Return the (x, y) coordinate for the center point of the cell that contains the specified text.  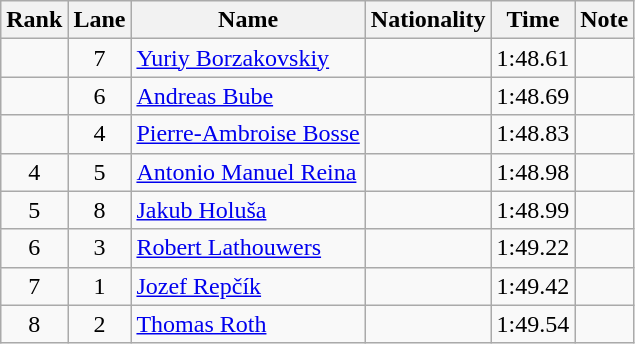
1 (100, 286)
Andreas Bube (248, 96)
1:49.54 (533, 324)
Nationality (428, 20)
Antonio Manuel Reina (248, 172)
Pierre-Ambroise Bosse (248, 134)
Rank (34, 20)
Jozef Repčík (248, 286)
1:48.61 (533, 58)
1:48.83 (533, 134)
Name (248, 20)
Thomas Roth (248, 324)
Yuriy Borzakovskiy (248, 58)
1:49.22 (533, 248)
Note (604, 20)
Time (533, 20)
1:48.98 (533, 172)
Lane (100, 20)
2 (100, 324)
1:48.69 (533, 96)
Robert Lathouwers (248, 248)
3 (100, 248)
Jakub Holuša (248, 210)
1:49.42 (533, 286)
1:48.99 (533, 210)
